From the cell containing the given text, extract its center point as (X, Y) coordinate. 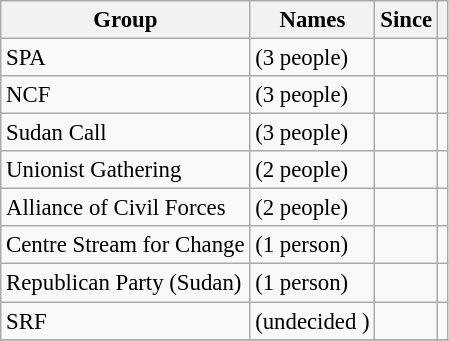
Centre Stream for Change (126, 245)
SPA (126, 58)
Unionist Gathering (126, 170)
Alliance of Civil Forces (126, 208)
(undecided ) (312, 321)
Group (126, 20)
SRF (126, 321)
Since (406, 20)
Republican Party (Sudan) (126, 283)
Names (312, 20)
NCF (126, 95)
Sudan Call (126, 133)
